For the text-containing cell, return its midpoint in [x, y] coordinate format. 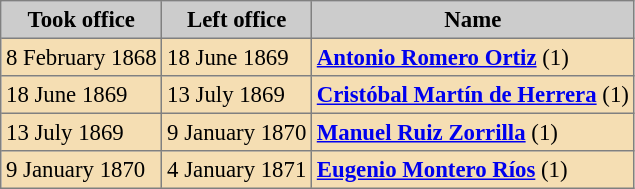
Left office [237, 20]
Antonio Romero Ortiz (1) [474, 57]
8 February 1868 [82, 57]
Took office [82, 20]
Eugenio Montero Ríos (1) [474, 170]
4 January 1871 [237, 170]
Name [474, 20]
Manuel Ruiz Zorrilla (1) [474, 132]
Cristóbal Martín de Herrera (1) [474, 95]
